Pinpoint the cell where the given text exists, returning its [x, y] midpoint coordinate. 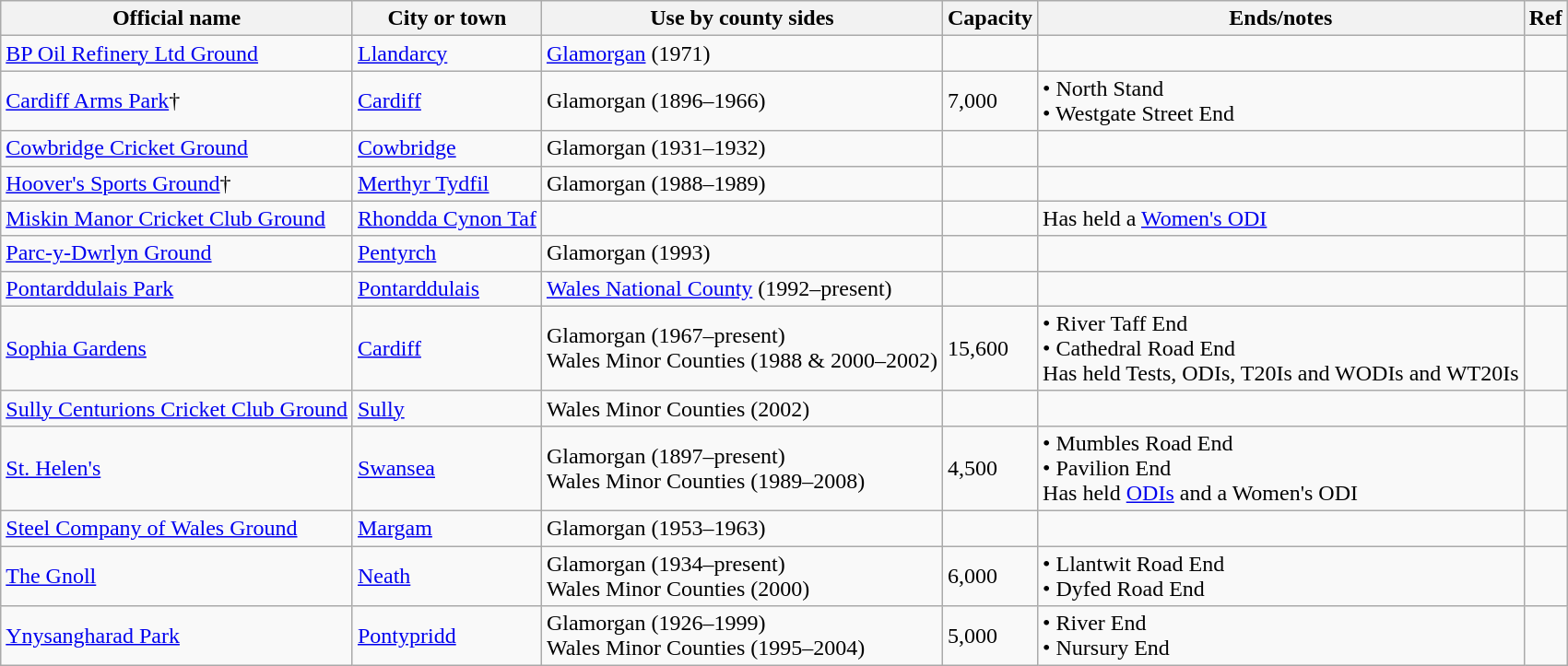
Llandarcy [446, 53]
• River Taff End• Cathedral Road EndHas held Tests, ODIs, T20Is and WODIs and WT20Is [1281, 348]
Official name [177, 18]
Glamorgan (1988–1989) [741, 183]
• River End• Nursury End [1281, 636]
City or town [446, 18]
Sophia Gardens [177, 348]
• North Stand• Westgate Street End [1281, 101]
Glamorgan (1931–1932) [741, 148]
Cowbridge [446, 148]
BP Oil Refinery Ltd Ground [177, 53]
Use by county sides [741, 18]
Has held a Women's ODI [1281, 218]
Pontarddulais [446, 288]
Wales National County (1992–present) [741, 288]
• Llantwit Road End• Dyfed Road End [1281, 575]
Swansea [446, 468]
Glamorgan (1897–present)Wales Minor Counties (1989–2008) [741, 468]
Capacity [990, 18]
Hoover's Sports Ground† [177, 183]
Ynysangharad Park [177, 636]
4,500 [990, 468]
Merthyr Tydfil [446, 183]
5,000 [990, 636]
Miskin Manor Cricket Club Ground [177, 218]
Neath [446, 575]
Ref [1545, 18]
Pentyrch [446, 253]
Glamorgan (1993) [741, 253]
Sully Centurions Cricket Club Ground [177, 408]
7,000 [990, 101]
Steel Company of Wales Ground [177, 528]
• Mumbles Road End• Pavilion EndHas held ODIs and a Women's ODI [1281, 468]
Margam [446, 528]
Sully [446, 408]
The Gnoll [177, 575]
15,600 [990, 348]
Ends/notes [1281, 18]
Cowbridge Cricket Ground [177, 148]
Glamorgan (1926–1999)Wales Minor Counties (1995–2004) [741, 636]
Glamorgan (1896–1966) [741, 101]
Glamorgan (1967–present)Wales Minor Counties (1988 & 2000–2002) [741, 348]
Glamorgan (1934–present)Wales Minor Counties (2000) [741, 575]
Pontypridd [446, 636]
Glamorgan (1953–1963) [741, 528]
Glamorgan (1971) [741, 53]
St. Helen's [177, 468]
Rhondda Cynon Taf [446, 218]
Wales Minor Counties (2002) [741, 408]
Cardiff Arms Park† [177, 101]
6,000 [990, 575]
Pontarddulais Park [177, 288]
Parc-y-Dwrlyn Ground [177, 253]
